Extract the (x, y) coordinate from the center of the cell holding the provided text.  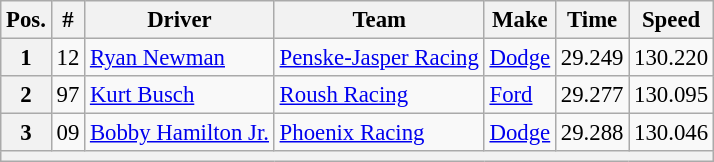
29.249 (592, 58)
130.220 (672, 58)
Ryan Newman (180, 58)
Phoenix Racing (379, 133)
Bobby Hamilton Jr. (180, 133)
3 (26, 133)
12 (68, 58)
Penske-Jasper Racing (379, 58)
Ford (520, 95)
29.288 (592, 133)
130.095 (672, 95)
Make (520, 20)
Kurt Busch (180, 95)
Roush Racing (379, 95)
Team (379, 20)
97 (68, 95)
# (68, 20)
1 (26, 58)
29.277 (592, 95)
Time (592, 20)
Driver (180, 20)
Pos. (26, 20)
130.046 (672, 133)
Speed (672, 20)
2 (26, 95)
09 (68, 133)
